Locate the cell with the specified text and output its (X, Y) center coordinate. 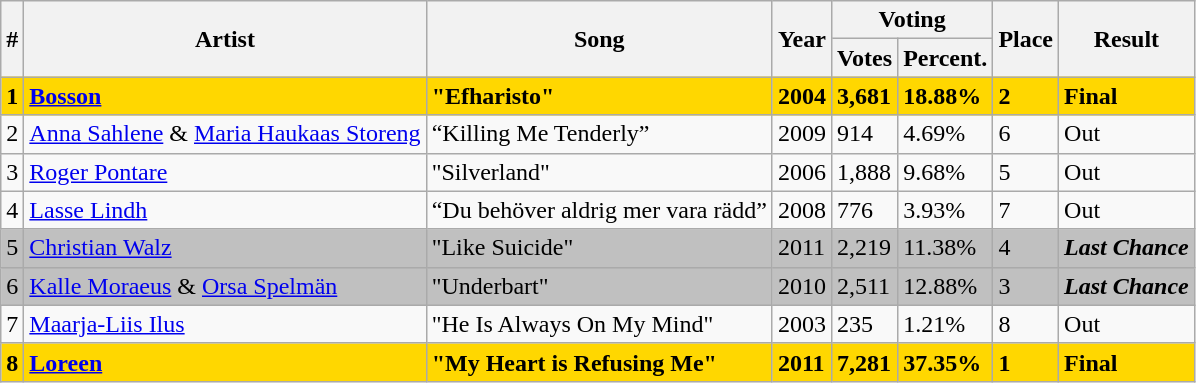
"Like Suicide" (599, 248)
3,681 (864, 96)
"My Heart is Refusing Me" (599, 362)
2008 (802, 210)
235 (864, 324)
2,219 (864, 248)
18.88% (946, 96)
3.93% (946, 210)
12.88% (946, 286)
Lasse Lindh (225, 210)
"Efharisto" (599, 96)
Anna Sahlene & Maria Haukaas Storeng (225, 134)
2006 (802, 172)
Result (1127, 39)
Kalle Moraeus & Orsa Spelmän (225, 286)
9.68% (946, 172)
1.21% (946, 324)
Place (1026, 39)
4.69% (946, 134)
Christian Walz (225, 248)
37.35% (946, 362)
2003 (802, 324)
“Killing Me Tenderly” (599, 134)
"He Is Always On My Mind" (599, 324)
Roger Pontare (225, 172)
11.38% (946, 248)
“Du behöver aldrig mer vara rädd” (599, 210)
# (12, 39)
Year (802, 39)
Loreen (225, 362)
2010 (802, 286)
Artist (225, 39)
Bosson (225, 96)
914 (864, 134)
7,281 (864, 362)
Maarja-Liis Ilus (225, 324)
Percent. (946, 58)
1,888 (864, 172)
2004 (802, 96)
"Underbart" (599, 286)
2009 (802, 134)
"Silverland" (599, 172)
2,511 (864, 286)
Votes (864, 58)
Voting (912, 20)
776 (864, 210)
Song (599, 39)
